Capture the cell that displays the provided text and extract its [x, y] central coordinate. 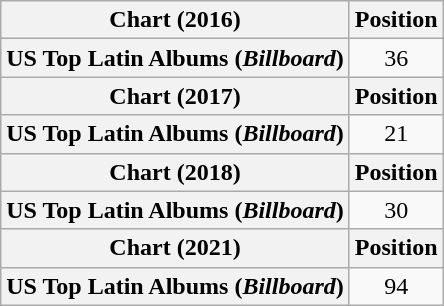
Chart (2017) [176, 96]
21 [396, 134]
Chart (2021) [176, 248]
30 [396, 210]
36 [396, 58]
94 [396, 286]
Chart (2018) [176, 172]
Chart (2016) [176, 20]
